From the cell containing the given text, extract its center point as [x, y] coordinate. 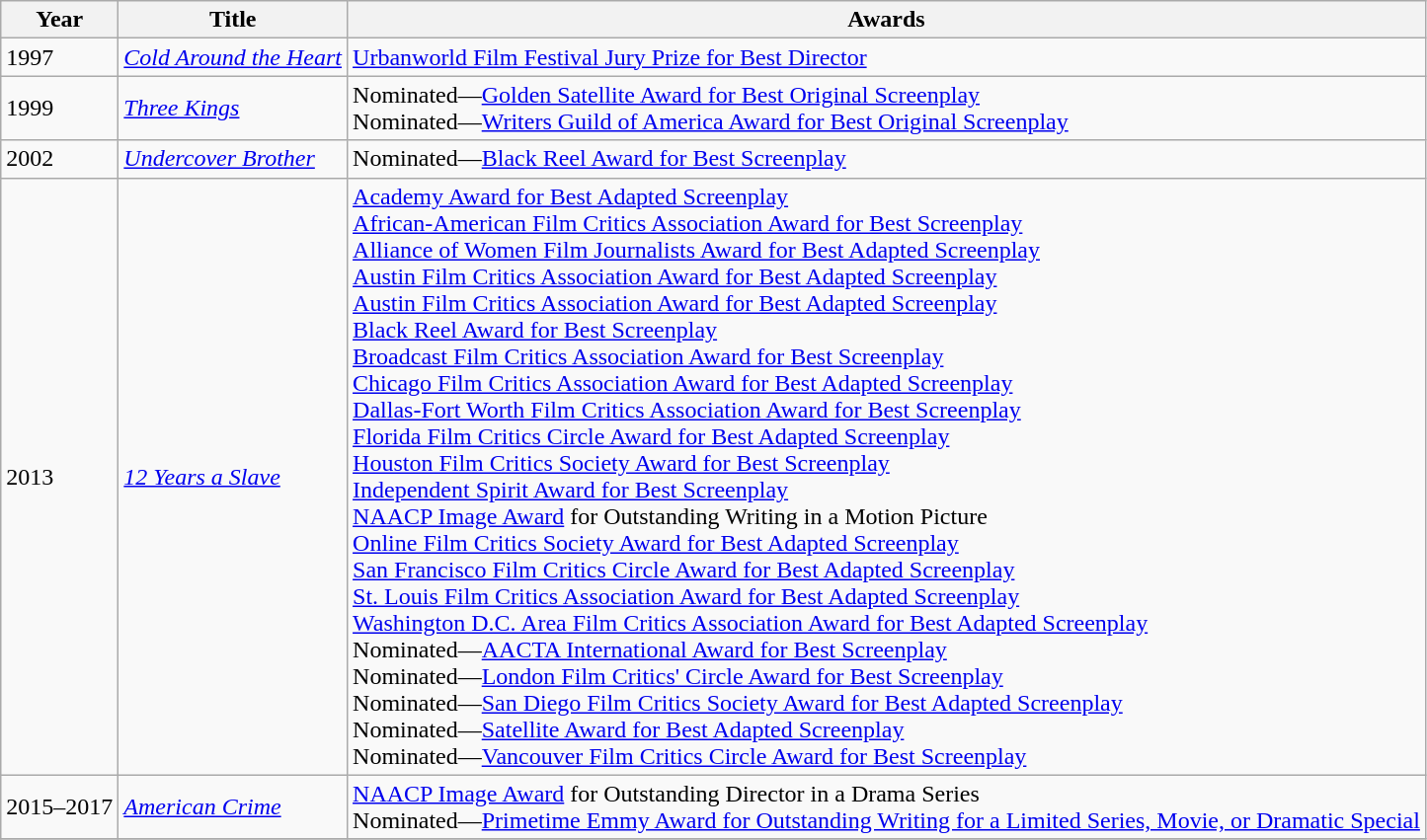
Cold Around the Heart [233, 57]
Three Kings [233, 109]
American Crime [233, 807]
1999 [59, 109]
Title [233, 20]
Undercover Brother [233, 159]
1997 [59, 57]
Urbanworld Film Festival Jury Prize for Best Director [887, 57]
2002 [59, 159]
Year [59, 20]
Awards [887, 20]
2015–2017 [59, 807]
Nominated—Golden Satellite Award for Best Original Screenplay Nominated—Writers Guild of America Award for Best Original Screenplay [887, 109]
2013 [59, 476]
Nominated—Black Reel Award for Best Screenplay [887, 159]
12 Years a Slave [233, 476]
